Return the (X, Y) coordinate for the center point of the cell that contains the specified text.  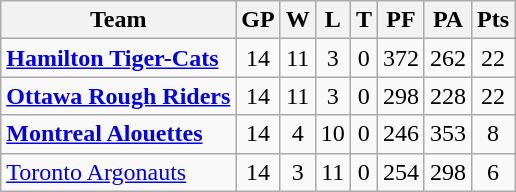
Pts (494, 20)
T (364, 20)
246 (400, 134)
Montreal Alouettes (118, 134)
262 (448, 58)
228 (448, 96)
Hamilton Tiger-Cats (118, 58)
353 (448, 134)
10 (332, 134)
PA (448, 20)
PF (400, 20)
4 (298, 134)
Toronto Argonauts (118, 172)
Team (118, 20)
6 (494, 172)
372 (400, 58)
254 (400, 172)
8 (494, 134)
L (332, 20)
GP (258, 20)
W (298, 20)
Ottawa Rough Riders (118, 96)
